Identify which cell holds the provided text, then report its [X, Y] central coordinate. 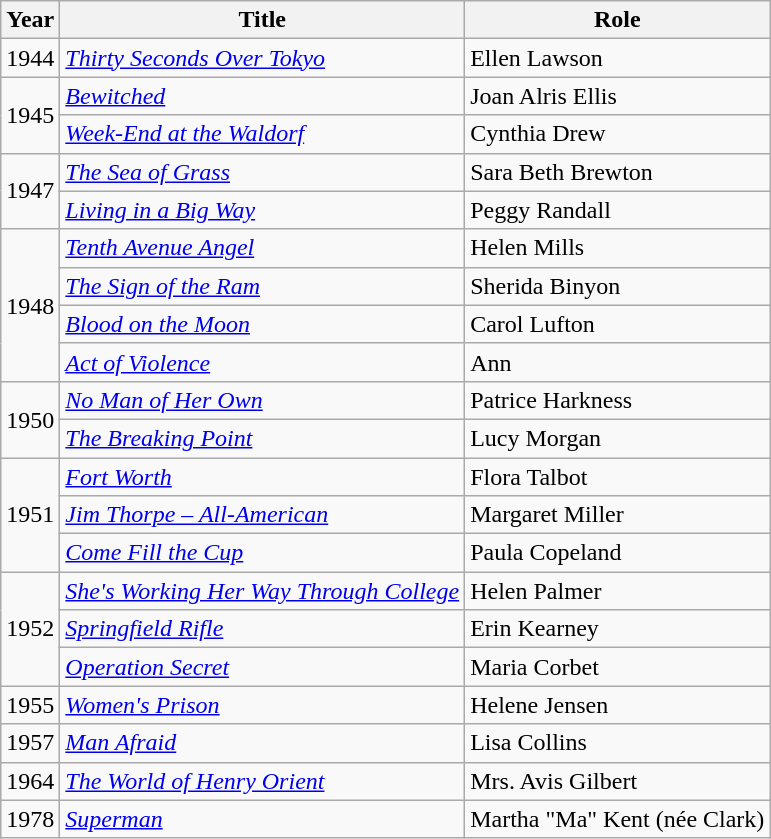
Year [30, 20]
1957 [30, 743]
1947 [30, 191]
Lucy Morgan [618, 438]
1978 [30, 819]
Act of Violence [262, 362]
Jim Thorpe – All-American [262, 515]
Carol Lufton [618, 324]
Operation Secret [262, 667]
Week-End at the Waldorf [262, 134]
Peggy Randall [618, 210]
Bewitched [262, 96]
Cynthia Drew [618, 134]
Helene Jensen [618, 705]
1948 [30, 305]
Tenth Avenue Angel [262, 248]
Patrice Harkness [618, 400]
1952 [30, 629]
1955 [30, 705]
She's Working Her Way Through College [262, 591]
Blood on the Moon [262, 324]
Women's Prison [262, 705]
Living in a Big Way [262, 210]
Come Fill the Cup [262, 553]
Margaret Miller [618, 515]
Thirty Seconds Over Tokyo [262, 58]
1945 [30, 115]
Springfield Rifle [262, 629]
Helen Palmer [618, 591]
The World of Henry Orient [262, 781]
Lisa Collins [618, 743]
Title [262, 20]
Ellen Lawson [618, 58]
Sherida Binyon [618, 286]
Role [618, 20]
Man Afraid [262, 743]
The Sign of the Ram [262, 286]
The Sea of Grass [262, 172]
Fort Worth [262, 477]
Flora Talbot [618, 477]
Helen Mills [618, 248]
1944 [30, 58]
No Man of Her Own [262, 400]
Ann [618, 362]
Mrs. Avis Gilbert [618, 781]
Sara Beth Brewton [618, 172]
Superman [262, 819]
1950 [30, 419]
Joan Alris Ellis [618, 96]
Maria Corbet [618, 667]
Erin Kearney [618, 629]
1964 [30, 781]
1951 [30, 515]
Paula Copeland [618, 553]
Martha "Ma" Kent (née Clark) [618, 819]
The Breaking Point [262, 438]
